From the cell containing the given text, extract its center point as [X, Y] coordinate. 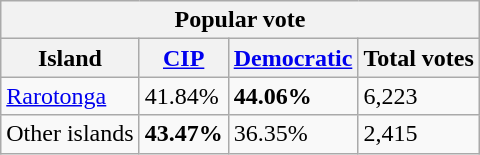
6,223 [419, 96]
Popular vote [240, 20]
CIP [184, 58]
Island [70, 58]
41.84% [184, 96]
Democratic [293, 58]
Total votes [419, 58]
Rarotonga [70, 96]
2,415 [419, 134]
44.06% [293, 96]
36.35% [293, 134]
Other islands [70, 134]
43.47% [184, 134]
